From the cell containing the given text, extract its center point as (x, y) coordinate. 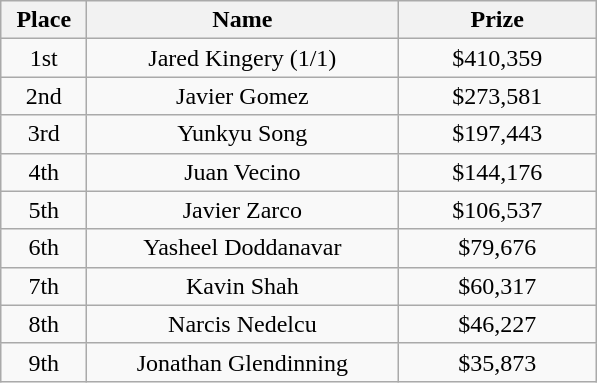
$106,537 (498, 210)
8th (44, 324)
4th (44, 172)
Jonathan Glendinning (242, 362)
Place (44, 20)
Jared Kingery (1/1) (242, 58)
$410,359 (498, 58)
Kavin Shah (242, 286)
1st (44, 58)
Prize (498, 20)
7th (44, 286)
$79,676 (498, 248)
9th (44, 362)
Narcis Nedelcu (242, 324)
Javier Gomez (242, 96)
3rd (44, 134)
$46,227 (498, 324)
$60,317 (498, 286)
5th (44, 210)
Juan Vecino (242, 172)
$273,581 (498, 96)
$35,873 (498, 362)
$144,176 (498, 172)
Name (242, 20)
$197,443 (498, 134)
6th (44, 248)
Javier Zarco (242, 210)
Yasheel Doddanavar (242, 248)
2nd (44, 96)
Yunkyu Song (242, 134)
